Search for the cell housing the specified text and yield its [X, Y] center coordinate. 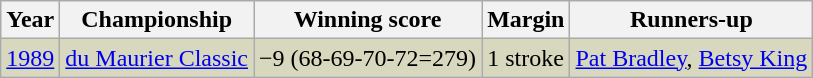
Year [30, 20]
1 stroke [526, 58]
du Maurier Classic [157, 58]
Margin [526, 20]
Runners-up [692, 20]
1989 [30, 58]
Pat Bradley, Betsy King [692, 58]
Championship [157, 20]
−9 (68-69-70-72=279) [368, 58]
Winning score [368, 20]
